Identify which cell holds the provided text, then report its (X, Y) central coordinate. 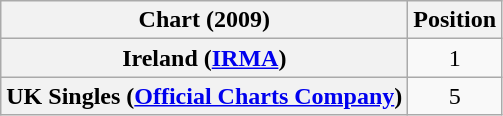
Chart (2009) (204, 20)
5 (455, 96)
Ireland (IRMA) (204, 58)
1 (455, 58)
UK Singles (Official Charts Company) (204, 96)
Position (455, 20)
